Capture the cell that displays the provided text and extract its [X, Y] central coordinate. 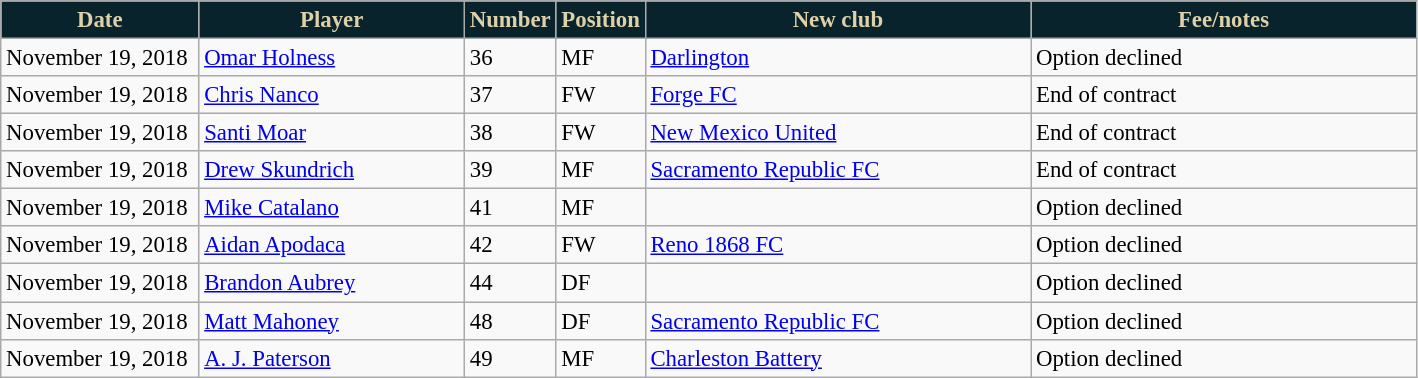
Santi Moar [332, 133]
Reno 1868 FC [838, 245]
Drew Skundrich [332, 170]
Player [332, 20]
48 [510, 321]
New club [838, 20]
36 [510, 58]
42 [510, 245]
Darlington [838, 58]
38 [510, 133]
Chris Nanco [332, 95]
44 [510, 283]
Mike Catalano [332, 208]
Brandon Aubrey [332, 283]
Number [510, 20]
Charleston Battery [838, 358]
Position [600, 20]
Date [100, 20]
39 [510, 170]
A. J. Paterson [332, 358]
Omar Holness [332, 58]
Forge FC [838, 95]
Matt Mahoney [332, 321]
Fee/notes [1224, 20]
49 [510, 358]
41 [510, 208]
Aidan Apodaca [332, 245]
New Mexico United [838, 133]
37 [510, 95]
